Extract the (X, Y) coordinate from the center of the cell holding the provided text.  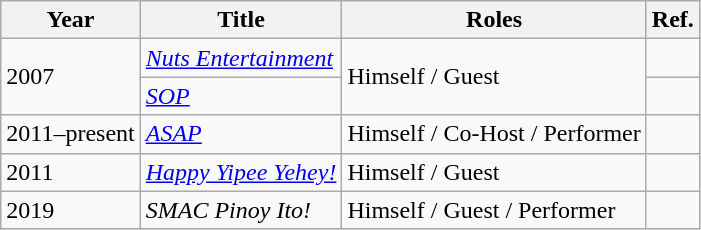
Title (241, 20)
Happy Yipee Yehey! (241, 172)
2019 (70, 210)
ASAP (241, 134)
Himself / Co-Host / Performer (494, 134)
2011–present (70, 134)
Year (70, 20)
2007 (70, 77)
SOP (241, 96)
2011 (70, 172)
Himself / Guest / Performer (494, 210)
Roles (494, 20)
Ref. (672, 20)
SMAC Pinoy Ito! (241, 210)
Nuts Entertainment (241, 58)
